Determine the [x, y] coordinate at the center of the cell enclosing the given text.  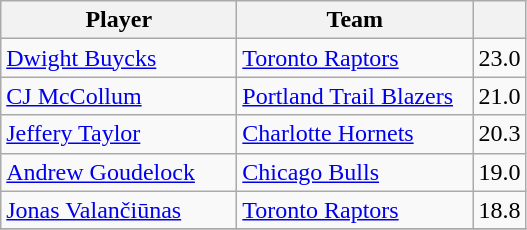
Portland Trail Blazers [355, 96]
Jeffery Taylor [119, 134]
Andrew Goudelock [119, 172]
19.0 [500, 172]
Player [119, 20]
21.0 [500, 96]
Team [355, 20]
18.8 [500, 210]
CJ McCollum [119, 96]
23.0 [500, 58]
Jonas Valančiūnas [119, 210]
20.3 [500, 134]
Dwight Buycks [119, 58]
Charlotte Hornets [355, 134]
Chicago Bulls [355, 172]
